Detect which cell encompasses the target text, then output its (X, Y) center coordinate. 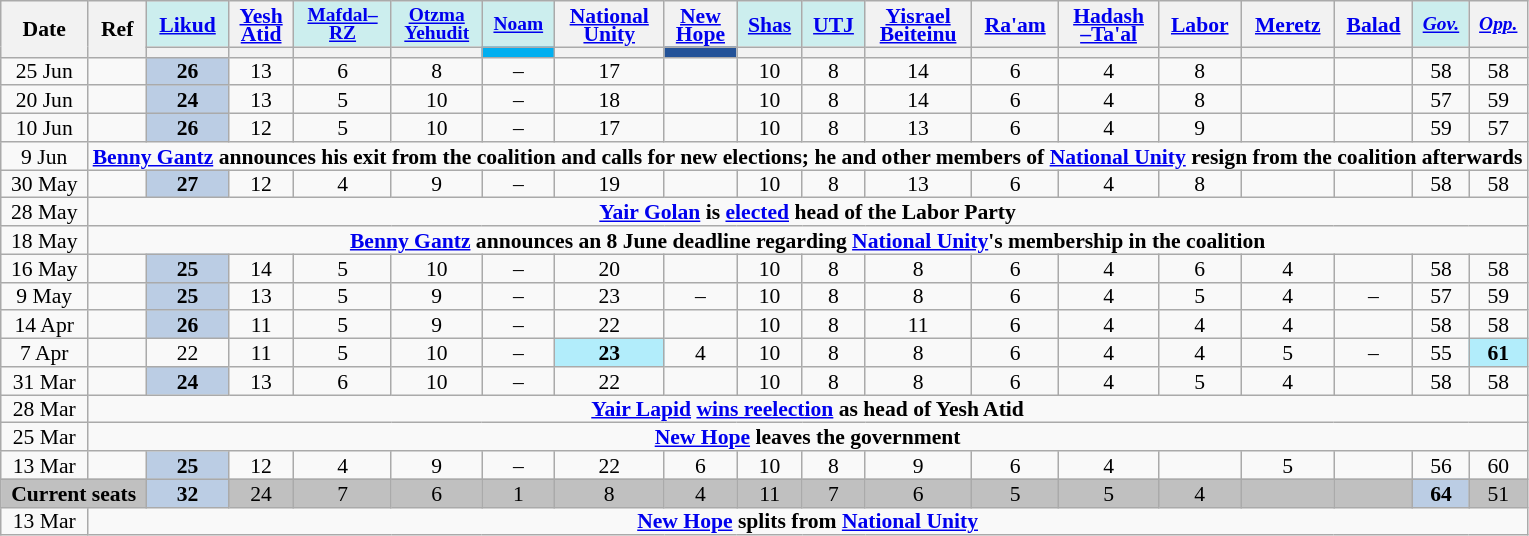
18 May (44, 240)
9 May (44, 296)
32 (188, 493)
Date (44, 29)
Labor (1200, 24)
16 May (44, 268)
Current seats (74, 493)
30 May (44, 184)
14 Apr (44, 325)
Likud (188, 24)
Hadash–Ta'al (1108, 24)
27 (188, 184)
New Hope splits from National Unity (808, 521)
56 (1441, 465)
9 Jun (44, 156)
28 May (44, 212)
UTJ (833, 24)
Benny Gantz announces an 8 June deadline regarding National Unity's membership in the coalition (808, 240)
New Hope leaves the government (808, 437)
NewHope (700, 24)
25 Jun (44, 71)
Ra'am (1014, 24)
51 (1498, 493)
55 (1441, 353)
25 Mar (44, 437)
Meretz (1288, 24)
YisraelBeiteinu (918, 24)
Balad (1374, 24)
64 (1441, 493)
Noam (518, 24)
19 (609, 184)
Opp. (1498, 24)
YeshAtid (260, 24)
Mafdal–RZ (342, 24)
31 Mar (44, 381)
NationalUnity (609, 24)
61 (1498, 353)
1 (518, 493)
7 Apr (44, 353)
Yair Lapid wins reelection as head of Yesh Atid (808, 409)
20 (609, 268)
Shas (770, 24)
Gov. (1441, 24)
28 Mar (44, 409)
18 (609, 100)
Yair Golan is elected head of the Labor Party (808, 212)
60 (1498, 465)
10 Jun (44, 128)
Ref (118, 29)
OtzmaYehudit (436, 24)
20 Jun (44, 100)
